Return the (X, Y) coordinate for the center point of the cell that contains the specified text.  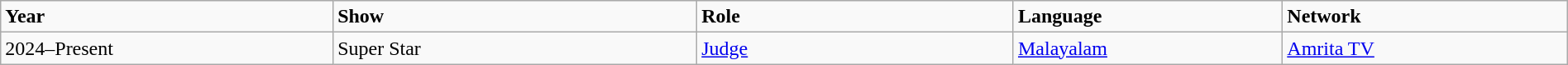
Role (855, 17)
Judge (855, 48)
Year (167, 17)
Amrita TV (1425, 48)
Show (515, 17)
Malayalam (1148, 48)
Network (1425, 17)
2024–Present (167, 48)
Language (1148, 17)
Super Star (515, 48)
